Pinpoint the cell where the given text exists, returning its (x, y) midpoint coordinate. 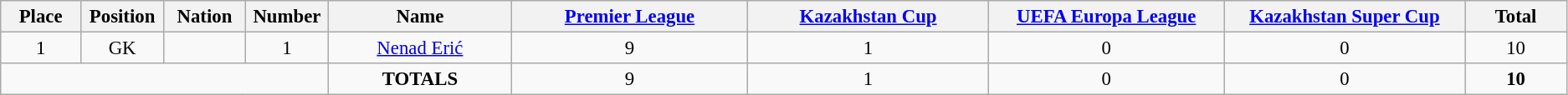
Name (420, 17)
Total (1516, 17)
Place (41, 17)
Number (286, 17)
Kazakhstan Super Cup (1344, 17)
Premier League (629, 17)
TOTALS (420, 79)
UEFA Europa League (1106, 17)
Nation (205, 17)
Nenad Erić (420, 48)
GK (122, 48)
Position (122, 17)
Kazakhstan Cup (869, 17)
